From the cell containing the given text, extract its center point as (X, Y) coordinate. 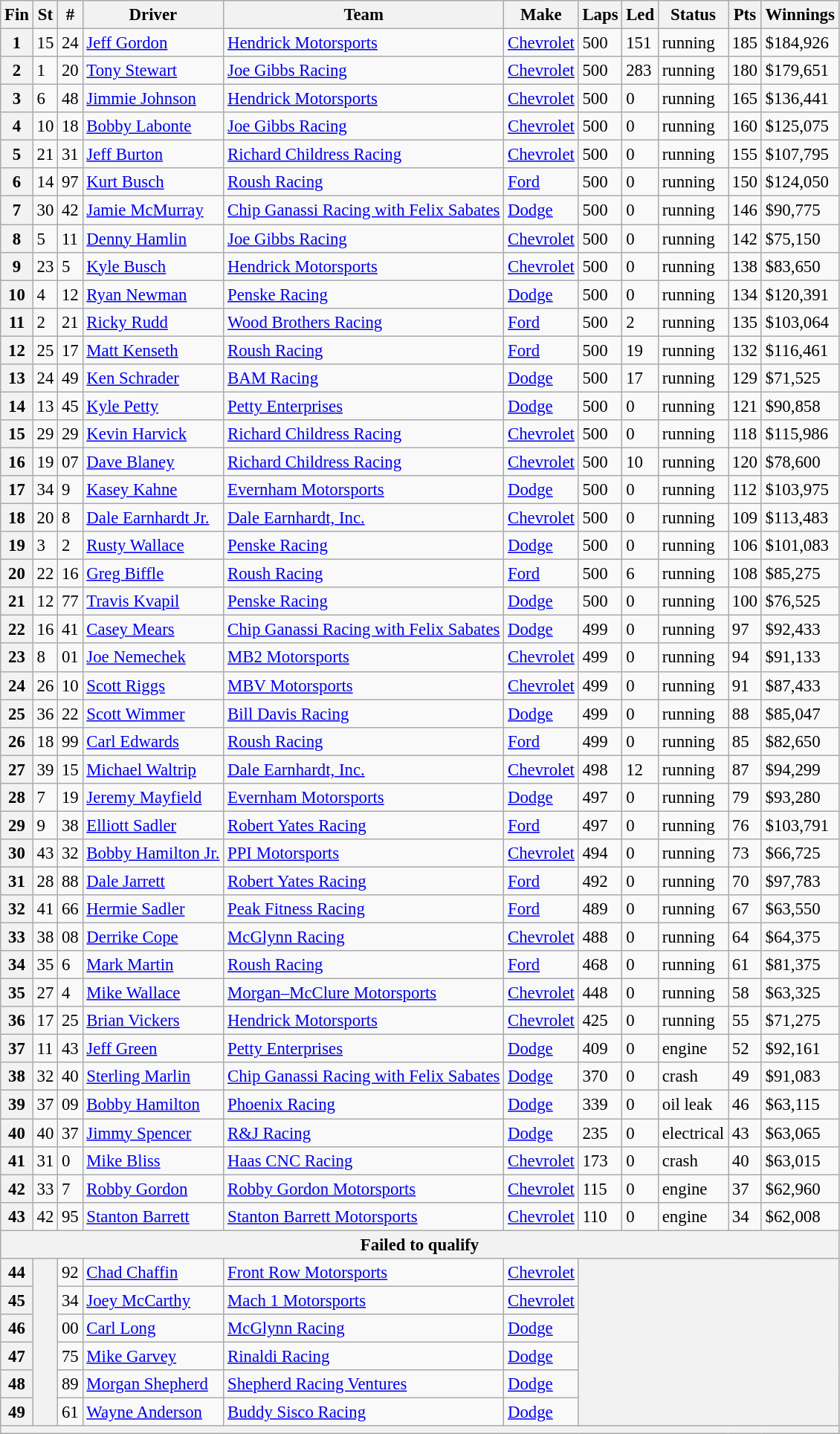
$85,047 (800, 714)
Hermie Sadler (153, 909)
BAM Racing (364, 378)
$63,115 (800, 1105)
$75,150 (800, 239)
Matt Kenseth (153, 350)
Carl Edwards (153, 741)
64 (745, 937)
120 (745, 462)
165 (745, 99)
$62,008 (800, 1216)
$120,391 (800, 294)
Greg Biffle (153, 574)
$184,926 (800, 43)
Jimmy Spencer (153, 1133)
oil leak (693, 1105)
Haas CNC Racing (364, 1160)
283 (641, 71)
$81,375 (800, 965)
150 (745, 182)
110 (601, 1216)
R&J Racing (364, 1133)
# (70, 15)
185 (745, 43)
425 (601, 1021)
$63,065 (800, 1133)
109 (745, 518)
$87,433 (800, 685)
$92,433 (800, 630)
$71,525 (800, 378)
73 (745, 853)
66 (70, 909)
Make (541, 15)
$71,275 (800, 1021)
132 (745, 350)
Pts (745, 15)
79 (745, 798)
Kasey Kahne (153, 490)
Led (641, 15)
Kurt Busch (153, 182)
$63,550 (800, 909)
Jeff Gordon (153, 43)
Team (364, 15)
MB2 Motorsports (364, 658)
Kevin Harvick (153, 434)
Jeff Burton (153, 155)
Chad Chaffin (153, 1273)
$124,050 (800, 182)
160 (745, 126)
Denny Hamlin (153, 239)
Shepherd Racing Ventures (364, 1384)
$76,525 (800, 601)
electrical (693, 1133)
112 (745, 490)
370 (601, 1077)
08 (70, 937)
Bobby Hamilton Jr. (153, 853)
Driver (153, 15)
Casey Mears (153, 630)
Scott Wimmer (153, 714)
118 (745, 434)
Rinaldi Racing (364, 1356)
Stanton Barrett (153, 1216)
Michael Waltrip (153, 769)
Mark Martin (153, 965)
$94,299 (800, 769)
$103,791 (800, 825)
138 (745, 266)
100 (745, 601)
77 (70, 601)
339 (601, 1105)
76 (745, 825)
Stanton Barrett Motorsports (364, 1216)
00 (70, 1328)
$103,064 (800, 322)
Morgan–McClure Motorsports (364, 993)
87 (745, 769)
115 (601, 1189)
$90,858 (800, 406)
Bobby Labonte (153, 126)
Travis Kvapil (153, 601)
$91,133 (800, 658)
$113,483 (800, 518)
135 (745, 322)
235 (601, 1133)
134 (745, 294)
Laps (601, 15)
Failed to qualify (419, 1244)
94 (745, 658)
$115,986 (800, 434)
Tony Stewart (153, 71)
121 (745, 406)
Front Row Motorsports (364, 1273)
142 (745, 239)
106 (745, 546)
95 (70, 1216)
Dave Blaney (153, 462)
Derrike Cope (153, 937)
Mach 1 Motorsports (364, 1300)
498 (601, 769)
$103,975 (800, 490)
$63,325 (800, 993)
489 (601, 909)
75 (70, 1356)
Jimmie Johnson (153, 99)
Mike Wallace (153, 993)
$90,775 (800, 210)
$101,083 (800, 546)
$116,461 (800, 350)
129 (745, 378)
Jeff Green (153, 1049)
Jeremy Mayfield (153, 798)
09 (70, 1105)
91 (745, 685)
409 (601, 1049)
Dale Earnhardt Jr. (153, 518)
47 (17, 1356)
468 (601, 965)
$125,075 (800, 126)
Brian Vickers (153, 1021)
Carl Long (153, 1328)
Rusty Wallace (153, 546)
448 (601, 993)
$179,651 (800, 71)
$62,960 (800, 1189)
$64,375 (800, 937)
Buddy Sisco Racing (364, 1412)
Peak Fitness Racing (364, 909)
Morgan Shepherd (153, 1384)
99 (70, 741)
Wood Brothers Racing (364, 322)
Dale Jarrett (153, 881)
Joey McCarthy (153, 1300)
Wayne Anderson (153, 1412)
Fin (17, 15)
44 (17, 1273)
$93,280 (800, 798)
67 (745, 909)
PPI Motorsports (364, 853)
155 (745, 155)
Kyle Petty (153, 406)
Phoenix Racing (364, 1105)
$92,161 (800, 1049)
Mike Garvey (153, 1356)
146 (745, 210)
55 (745, 1021)
70 (745, 881)
85 (745, 741)
Ricky Rudd (153, 322)
Mike Bliss (153, 1160)
$97,783 (800, 881)
Robby Gordon (153, 1189)
Status (693, 15)
$91,083 (800, 1077)
MBV Motorsports (364, 685)
92 (70, 1273)
Elliott Sadler (153, 825)
Joe Nemechek (153, 658)
89 (70, 1384)
St (45, 15)
488 (601, 937)
Kyle Busch (153, 266)
01 (70, 658)
180 (745, 71)
Sterling Marlin (153, 1077)
$107,795 (800, 155)
151 (641, 43)
$136,441 (800, 99)
Winnings (800, 15)
173 (601, 1160)
$78,600 (800, 462)
492 (601, 881)
Ryan Newman (153, 294)
$85,275 (800, 574)
Bill Davis Racing (364, 714)
108 (745, 574)
$63,015 (800, 1160)
Robby Gordon Motorsports (364, 1189)
Jamie McMurray (153, 210)
$66,725 (800, 853)
Scott Riggs (153, 685)
$83,650 (800, 266)
Ken Schrader (153, 378)
$82,650 (800, 741)
494 (601, 853)
07 (70, 462)
Bobby Hamilton (153, 1105)
52 (745, 1049)
58 (745, 993)
